From the cell containing the given text, extract its center point as (x, y) coordinate. 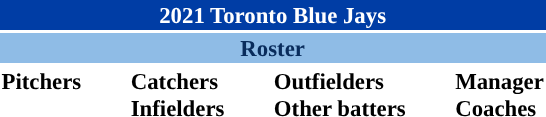
2021 Toronto Blue Jays (272, 15)
Roster (272, 48)
